Detect which cell encompasses the target text, then output its (X, Y) center coordinate. 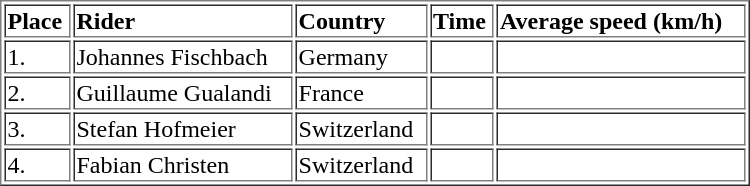
1. (37, 56)
Stefan Hofmeier (184, 128)
2. (37, 92)
Germany (362, 56)
Guillaume Gualandi (184, 92)
Place (37, 20)
Rider (184, 20)
Fabian Christen (184, 164)
3. (37, 128)
Johannes Fischbach (184, 56)
Time (462, 20)
4. (37, 164)
Country (362, 20)
Average speed (km/h) (621, 20)
France (362, 92)
